Find where the given text appears and provide that cell's center as [x, y] coordinate. 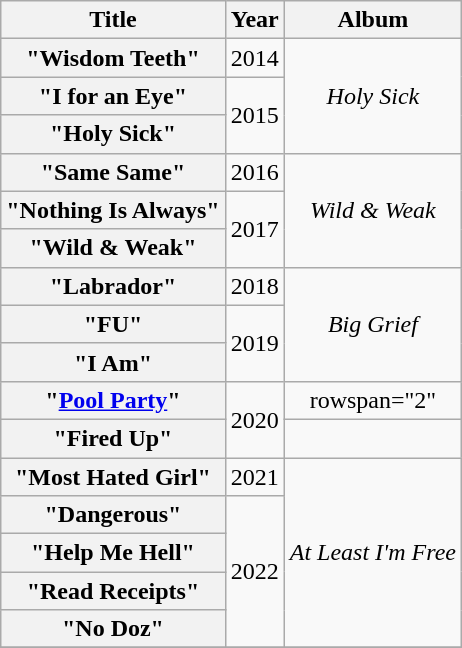
At Least I'm Free [372, 553]
Holy Sick [372, 96]
2017 [254, 229]
Year [254, 20]
Album [372, 20]
"Read Receipts" [113, 591]
"Same Same" [113, 172]
"Fired Up" [113, 438]
2019 [254, 343]
2020 [254, 419]
2015 [254, 115]
Title [113, 20]
2022 [254, 572]
"Most Hated Girl" [113, 477]
"Help Me Hell" [113, 553]
"Pool Party" [113, 400]
"Dangerous" [113, 515]
"Wisdom Teeth" [113, 58]
2021 [254, 477]
"Labrador" [113, 286]
2018 [254, 286]
2014 [254, 58]
Wild & Weak [372, 210]
"No Doz" [113, 629]
"I for an Eye" [113, 96]
rowspan="2" [372, 400]
"Holy Sick" [113, 134]
"I Am" [113, 362]
2016 [254, 172]
"FU" [113, 324]
"Nothing Is Always" [113, 210]
Big Grief [372, 324]
"Wild & Weak" [113, 248]
